Scan for the cell matching the given text and deliver its (x, y) coordinate at center. 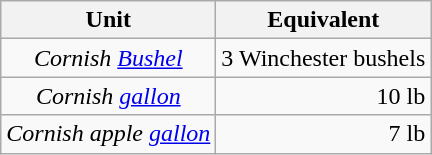
Cornish gallon (108, 96)
Cornish apple gallon (108, 134)
Unit (108, 20)
3 Winchester bushels (324, 58)
Equivalent (324, 20)
7 lb (324, 134)
10 lb (324, 96)
Cornish Bushel (108, 58)
